Return (X, Y) of the center of cell containing provided text 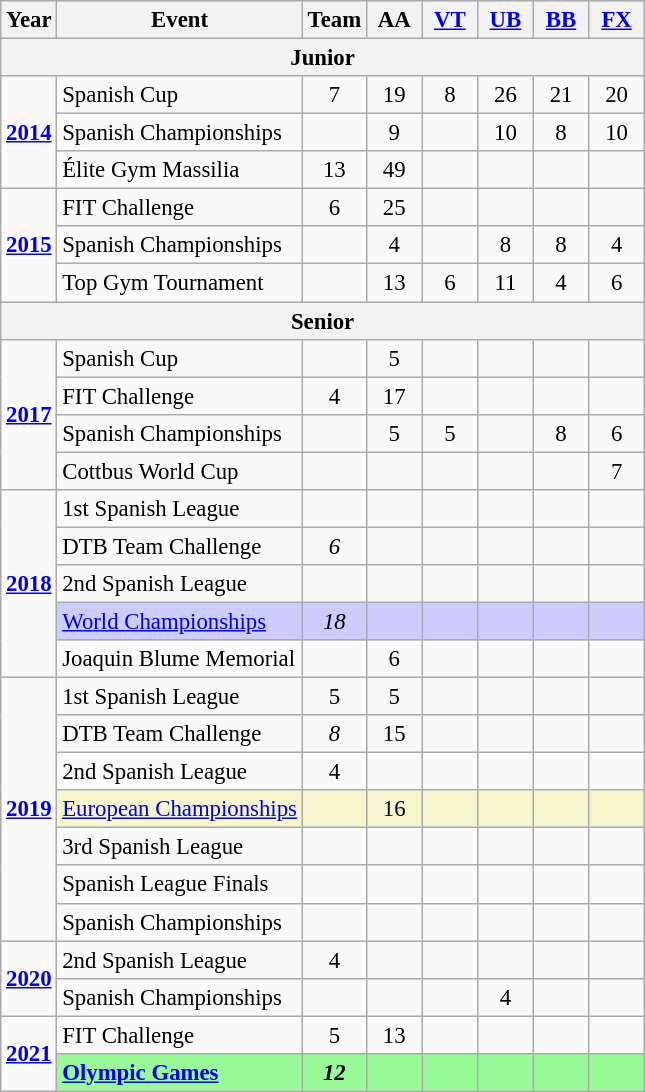
15 (394, 734)
20 (617, 95)
AA (394, 20)
Joaquin Blume Memorial (180, 659)
9 (394, 133)
Event (180, 20)
Spanish League Finals (180, 885)
World Championships (180, 621)
2014 (29, 132)
26 (506, 95)
19 (394, 95)
2020 (29, 978)
2019 (29, 810)
Year (29, 20)
2021 (29, 1054)
Senior (323, 321)
VT (450, 20)
Junior (323, 58)
Top Gym Tournament (180, 283)
European Championships (180, 809)
2018 (29, 584)
11 (506, 283)
16 (394, 809)
12 (334, 1073)
3rd Spanish League (180, 847)
Cottbus World Cup (180, 471)
18 (334, 621)
BB (561, 20)
25 (394, 208)
21 (561, 95)
Olympic Games (180, 1073)
17 (394, 396)
Élite Gym Massilia (180, 170)
Team (334, 20)
FX (617, 20)
2015 (29, 246)
49 (394, 170)
2017 (29, 414)
UB (506, 20)
